Capture the cell that displays the provided text and extract its [x, y] central coordinate. 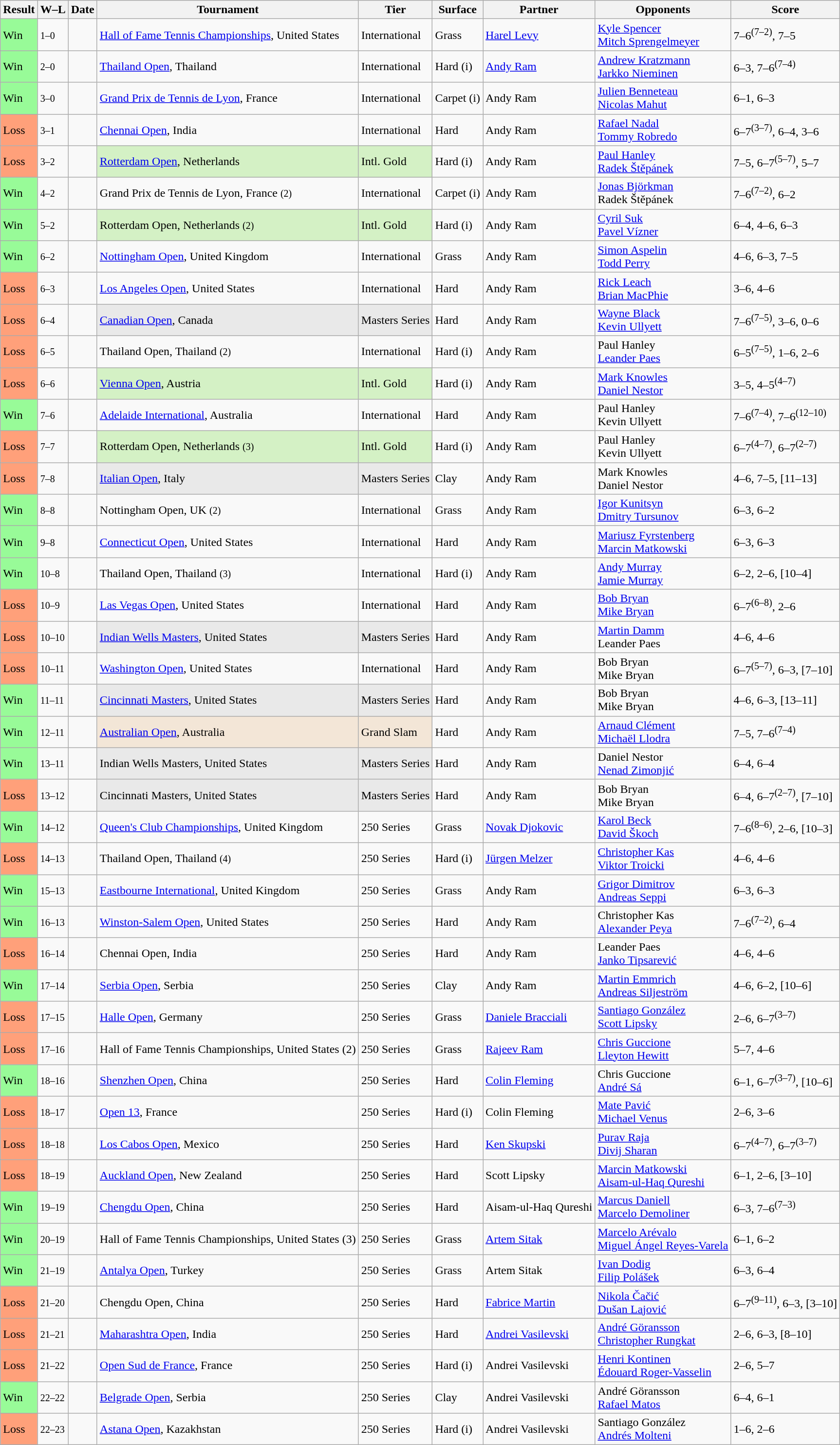
Thailand Open, Thailand (3) [228, 574]
Belgrade Open, Serbia [228, 1397]
10–8 [53, 574]
4–2 [53, 193]
14–13 [53, 858]
4–6, 6–2, [10–6] [785, 986]
1–6, 2–6 [785, 1429]
22–23 [53, 1429]
16–14 [53, 954]
Eastbourne International, United Kingdom [228, 890]
21–22 [53, 1366]
17–16 [53, 1049]
Open Sud de France, France [228, 1366]
3–2 [53, 162]
Surface [458, 10]
Leander Paes Janko Tipsarević [663, 954]
16–13 [53, 922]
Arnaud Clément Michaël Llodra [663, 732]
7–6 [53, 415]
2–6, 3–6 [785, 1112]
Rick Leach Brian MacPhie [663, 288]
Chris Guccione Lleyton Hewitt [663, 1049]
20–19 [53, 1239]
15–13 [53, 890]
6–1, 6–7(3–7), [10–6] [785, 1080]
21–20 [53, 1302]
Santiago González Scott Lipsky [663, 1017]
5–7, 4–6 [785, 1049]
10–11 [53, 668]
Tier [395, 10]
18–18 [53, 1144]
Marcelo Arévalo Miguel Ángel Reyes-Varela [663, 1239]
12–11 [53, 732]
Australian Open, Australia [228, 732]
Karol Beck David Škoch [663, 827]
Ivan Dodig Filip Polášek [663, 1270]
Nottingham Open, UK (2) [228, 510]
Rotterdam Open, Netherlands [228, 162]
4–6, 6–3, [13–11] [785, 700]
Daniele Bracciali [539, 1017]
Rafael Nadal Tommy Robredo [663, 130]
4–6, 6–3, 7–5 [785, 256]
Antalya Open, Turkey [228, 1270]
Queen's Club Championships, United Kingdom [228, 827]
6–4, 6–7(2–7), [7–10] [785, 795]
Henri Kontinen Édouard Roger-Vasselin [663, 1366]
6–4, 6–1 [785, 1397]
Open 13, France [228, 1112]
22–22 [53, 1397]
5–2 [53, 225]
Marcin Matkowski Aisam-ul-Haq Qureshi [663, 1176]
W–L [53, 10]
7–7 [53, 447]
Christopher Kas Alexander Peya [663, 922]
Hall of Fame Tennis Championships, United States (2) [228, 1049]
21–19 [53, 1270]
Fabrice Martin [539, 1302]
2–6, 6–3, [8–10] [785, 1333]
Los Cabos Open, Mexico [228, 1144]
6–1, 6–3 [785, 98]
Hall of Fame Tennis Championships, United States (3) [228, 1239]
10–10 [53, 637]
Rotterdam Open, Netherlands (2) [228, 225]
6–5 [53, 352]
Opponents [663, 10]
Julien Benneteau Nicolas Mahut [663, 98]
Partner [539, 10]
Santiago González Andrés Molteni [663, 1429]
17–14 [53, 986]
Italian Open, Italy [228, 478]
Martin Damm Leander Paes [663, 637]
Auckland Open, New Zealand [228, 1176]
Nottingham Open, United Kingdom [228, 256]
18–16 [53, 1080]
7–5, 7–6(7–4) [785, 732]
6–2 [53, 256]
6–3 [53, 288]
Ken Skupski [539, 1144]
Novak Djokovic [539, 827]
7–6(7–2), 6–2 [785, 193]
19–19 [53, 1207]
9–8 [53, 542]
6–3, 6–2 [785, 510]
Kyle Spencer Mitch Sprengelmeyer [663, 35]
7–6(8–6), 2–6, [10–3] [785, 827]
Igor Kunitsyn Dmitry Tursunov [663, 510]
3–5, 4–5(4–7) [785, 383]
6–1, 6–2 [785, 1239]
Paul Hanley Radek Štěpánek [663, 162]
Vienna Open, Austria [228, 383]
Halle Open, Germany [228, 1017]
Grand Prix de Tennis de Lyon, France [228, 98]
6–7(9–11), 6–3, [3–10] [785, 1302]
2–6, 6–7(3–7) [785, 1017]
Shenzhen Open, China [228, 1080]
13–11 [53, 764]
Astana Open, Kazakhstan [228, 1429]
7–5, 6–7(5–7), 5–7 [785, 162]
Harel Levy [539, 35]
17–15 [53, 1017]
Adelaide International, Australia [228, 415]
Thailand Open, Thailand [228, 66]
Cyril Suk Pavel Vízner [663, 225]
Nikola Čačić Dušan Lajović [663, 1302]
Grand Prix de Tennis de Lyon, France (2) [228, 193]
Canadian Open, Canada [228, 319]
André Göransson Rafael Matos [663, 1397]
18–19 [53, 1176]
6–6 [53, 383]
6–7(5–7), 6–3, [7–10] [785, 668]
Tournament [228, 10]
1–0 [53, 35]
Washington Open, United States [228, 668]
6–4, 6–4 [785, 764]
3–0 [53, 98]
Simon Aspelin Todd Perry [663, 256]
13–12 [53, 795]
Christopher Kas Viktor Troicki [663, 858]
Scott Lipsky [539, 1176]
6–7(4–7), 6–7(3–7) [785, 1144]
Jürgen Melzer [539, 858]
Las Vegas Open, United States [228, 605]
Maharashtra Open, India [228, 1333]
Score [785, 10]
6–3, 7–6(7–4) [785, 66]
2–6, 5–7 [785, 1366]
Los Angeles Open, United States [228, 288]
6–3, 6–4 [785, 1270]
21–21 [53, 1333]
Serbia Open, Serbia [228, 986]
6–4, 4–6, 6–3 [785, 225]
Grand Slam [395, 732]
6–7(6–8), 2–6 [785, 605]
André Göransson Christopher Rungkat [663, 1333]
Purav Raja Divij Sharan [663, 1144]
Andrew Kratzmann Jarkko Nieminen [663, 66]
7–8 [53, 478]
6–7(3–7), 6–4, 3–6 [785, 130]
10–9 [53, 605]
6–2, 2–6, [10–4] [785, 574]
14–12 [53, 827]
7–6(7–2), 6–4 [785, 922]
6–3, 7–6(7–3) [785, 1207]
7–6(7–2), 7–5 [785, 35]
Wayne Black Kevin Ullyett [663, 319]
Grigor Dimitrov Andreas Seppi [663, 890]
Winston-Salem Open, United States [228, 922]
Aisam-ul-Haq Qureshi [539, 1207]
Thailand Open, Thailand (2) [228, 352]
Result [19, 10]
3–6, 4–6 [785, 288]
Paul Hanley Leander Paes [663, 352]
8–8 [53, 510]
6–7(4–7), 6–7(2–7) [785, 447]
Rajeev Ram [539, 1049]
Rotterdam Open, Netherlands (3) [228, 447]
Martin Emmrich Andreas Siljeström [663, 986]
6–1, 2–6, [3–10] [785, 1176]
Date [83, 10]
3–1 [53, 130]
6–5(7–5), 1–6, 2–6 [785, 352]
18–17 [53, 1112]
Hall of Fame Tennis Championships, United States [228, 35]
Marcus Daniell Marcelo Demoliner [663, 1207]
Connecticut Open, United States [228, 542]
Jonas Björkman Radek Štěpánek [663, 193]
6–4 [53, 319]
2–0 [53, 66]
Daniel Nestor Nenad Zimonjić [663, 764]
7–6(7–4), 7–6(12–10) [785, 415]
11–11 [53, 700]
Andy Murray Jamie Murray [663, 574]
Mariusz Fyrstenberg Marcin Matkowski [663, 542]
4–6, 7–5, [11–13] [785, 478]
Thailand Open, Thailand (4) [228, 858]
Mate Pavić Michael Venus [663, 1112]
7–6(7–5), 3–6, 0–6 [785, 319]
Chris Guccione André Sá [663, 1080]
